Output the (x, y) coordinate of the center of the cell containing the given text.  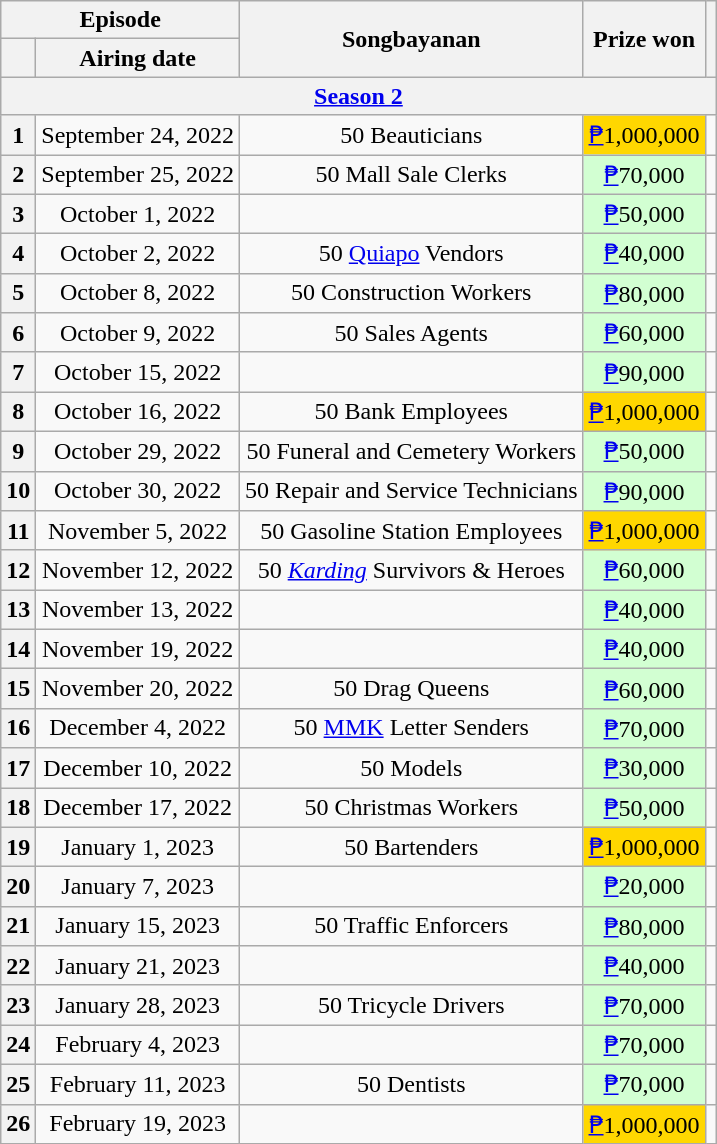
October 16, 2022 (138, 412)
18 (18, 808)
50 MMK Letter Senders (412, 728)
February 19, 2023 (138, 1124)
December 17, 2022 (138, 808)
5 (18, 293)
3 (18, 214)
50 Christmas Workers (412, 808)
January 1, 2023 (138, 847)
17 (18, 768)
50 Funeral and Cemetery Workers (412, 451)
50 Tricycle Drivers (412, 1005)
12 (18, 570)
November 13, 2022 (138, 610)
October 30, 2022 (138, 491)
December 10, 2022 (138, 768)
16 (18, 728)
50 Quiapo Vendors (412, 254)
8 (18, 412)
₱30,000 (644, 768)
December 4, 2022 (138, 728)
Episode (120, 20)
Airing date (138, 58)
7 (18, 372)
50 Beauticians (412, 135)
50 Gasoline Station Employees (412, 531)
14 (18, 649)
50 Sales Agents (412, 333)
November 5, 2022 (138, 531)
21 (18, 926)
October 9, 2022 (138, 333)
October 15, 2022 (138, 372)
October 8, 2022 (138, 293)
November 12, 2022 (138, 570)
50 Drag Queens (412, 689)
January 15, 2023 (138, 926)
50 Construction Workers (412, 293)
Songbayanan (412, 39)
2 (18, 174)
19 (18, 847)
November 20, 2022 (138, 689)
4 (18, 254)
6 (18, 333)
22 (18, 966)
50 Traffic Enforcers (412, 926)
13 (18, 610)
9 (18, 451)
50 Bartenders (412, 847)
Season 2 (358, 96)
October 29, 2022 (138, 451)
50 Bank Employees (412, 412)
January 21, 2023 (138, 966)
September 25, 2022 (138, 174)
September 24, 2022 (138, 135)
50 Mall Sale Clerks (412, 174)
26 (18, 1124)
20 (18, 887)
11 (18, 531)
₱20,000 (644, 887)
50 Models (412, 768)
15 (18, 689)
25 (18, 1084)
50 Repair and Service Technicians (412, 491)
50 Karding Survivors & Heroes (412, 570)
January 7, 2023 (138, 887)
October 2, 2022 (138, 254)
February 4, 2023 (138, 1045)
Prize won (644, 39)
10 (18, 491)
1 (18, 135)
January 28, 2023 (138, 1005)
23 (18, 1005)
50 Dentists (412, 1084)
24 (18, 1045)
October 1, 2022 (138, 214)
February 11, 2023 (138, 1084)
November 19, 2022 (138, 649)
